Extract the [X, Y] coordinate from the center of the cell holding the provided text.  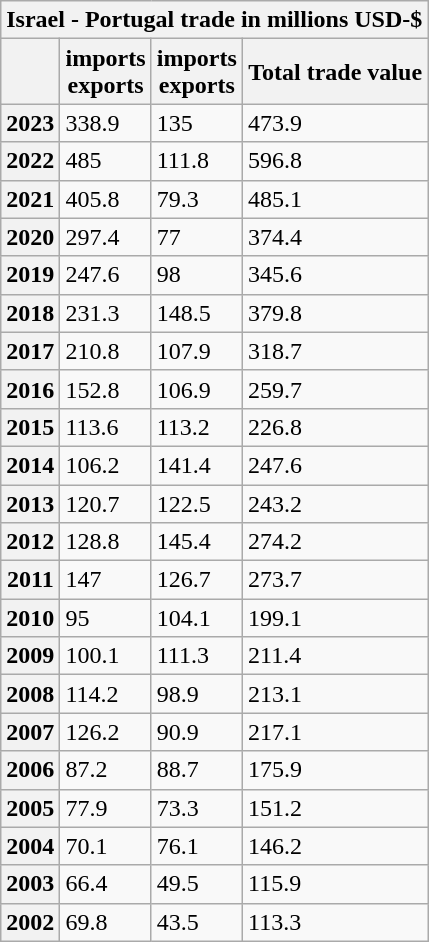
596.8 [334, 161]
2004 [30, 846]
2017 [30, 351]
43.5 [196, 922]
88.7 [196, 770]
135 [196, 123]
128.8 [106, 542]
2002 [30, 922]
145.4 [196, 542]
2022 [30, 161]
485.1 [334, 199]
146.2 [334, 846]
95 [106, 618]
122.5 [196, 503]
100.1 [106, 656]
77 [196, 237]
473.9 [334, 123]
148.5 [196, 313]
2006 [30, 770]
107.9 [196, 351]
2018 [30, 313]
69.8 [106, 922]
126.2 [106, 732]
374.4 [334, 237]
211.4 [334, 656]
104.1 [196, 618]
98.9 [196, 694]
111.8 [196, 161]
226.8 [334, 427]
2020 [30, 237]
Israel - Portugal trade in millions USD-$ [214, 20]
111.3 [196, 656]
113.2 [196, 427]
106.9 [196, 389]
338.9 [106, 123]
2023 [30, 123]
379.8 [334, 313]
2013 [30, 503]
79.3 [196, 199]
113.3 [334, 922]
231.3 [106, 313]
2014 [30, 465]
2021 [30, 199]
199.1 [334, 618]
345.6 [334, 275]
76.1 [196, 846]
405.8 [106, 199]
114.2 [106, 694]
126.7 [196, 580]
151.2 [334, 808]
2015 [30, 427]
2005 [30, 808]
73.3 [196, 808]
87.2 [106, 770]
120.7 [106, 503]
243.2 [334, 503]
273.7 [334, 580]
274.2 [334, 542]
106.2 [106, 465]
485 [106, 161]
90.9 [196, 732]
113.6 [106, 427]
152.8 [106, 389]
297.4 [106, 237]
Total trade value [334, 72]
213.1 [334, 694]
2012 [30, 542]
259.7 [334, 389]
2003 [30, 884]
49.5 [196, 884]
66.4 [106, 884]
2007 [30, 732]
147 [106, 580]
2019 [30, 275]
115.9 [334, 884]
141.4 [196, 465]
2016 [30, 389]
2010 [30, 618]
210.8 [106, 351]
175.9 [334, 770]
2009 [30, 656]
98 [196, 275]
2011 [30, 580]
2008 [30, 694]
77.9 [106, 808]
217.1 [334, 732]
318.7 [334, 351]
70.1 [106, 846]
